Search for the cell housing the specified text and yield its (X, Y) center coordinate. 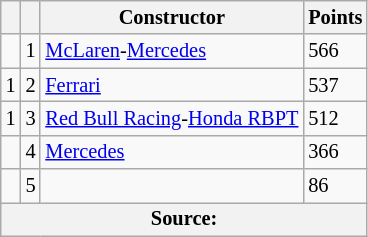
566 (335, 51)
Constructor (172, 17)
512 (335, 118)
537 (335, 85)
Ferrari (172, 85)
2 (31, 85)
Mercedes (172, 152)
4 (31, 152)
Source: (184, 219)
Red Bull Racing-Honda RBPT (172, 118)
5 (31, 186)
366 (335, 152)
86 (335, 186)
3 (31, 118)
Points (335, 17)
McLaren-Mercedes (172, 51)
